For the text-containing cell, return its midpoint in (X, Y) coordinate format. 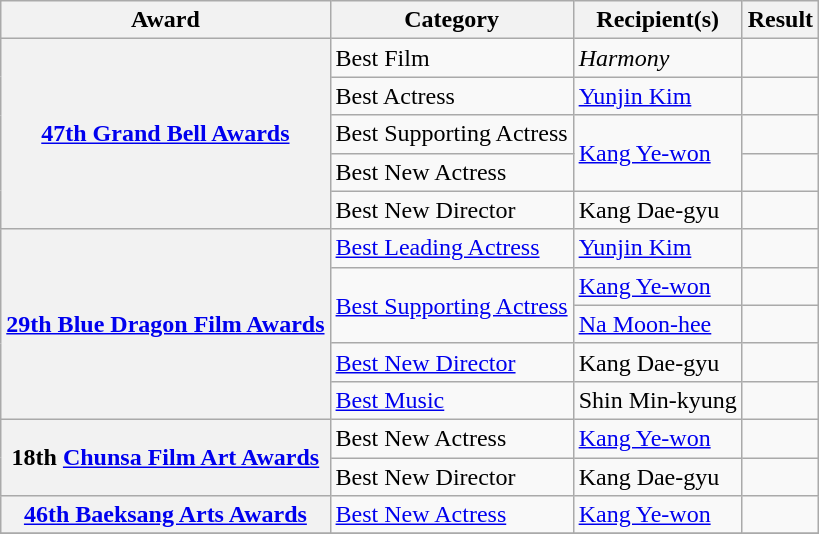
Best Music (452, 400)
Harmony (658, 58)
Recipient(s) (658, 20)
Result (780, 20)
Best Film (452, 58)
46th Baeksang Arts Awards (166, 515)
Na Moon-hee (658, 324)
Best Leading Actress (452, 248)
Best Actress (452, 96)
29th Blue Dragon Film Awards (166, 324)
Category (452, 20)
Shin Min-kyung (658, 400)
Award (166, 20)
18th Chunsa Film Art Awards (166, 457)
47th Grand Bell Awards (166, 134)
